Scan for the cell matching the given text and deliver its (x, y) coordinate at center. 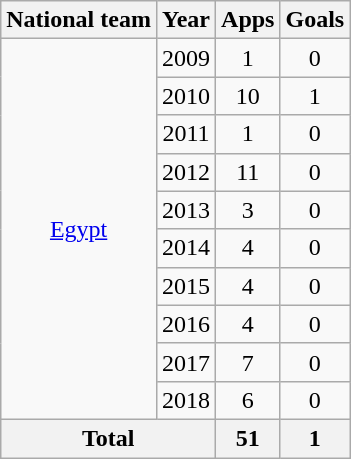
51 (248, 438)
7 (248, 362)
2017 (186, 362)
Year (186, 20)
2016 (186, 324)
National team (79, 20)
2014 (186, 248)
6 (248, 400)
2013 (186, 210)
2018 (186, 400)
Egypt (79, 230)
2011 (186, 134)
11 (248, 172)
2015 (186, 286)
2010 (186, 96)
3 (248, 210)
2012 (186, 172)
Total (108, 438)
2009 (186, 58)
Apps (248, 20)
Goals (315, 20)
10 (248, 96)
